Pinpoint the cell where the given text exists, returning its (X, Y) midpoint coordinate. 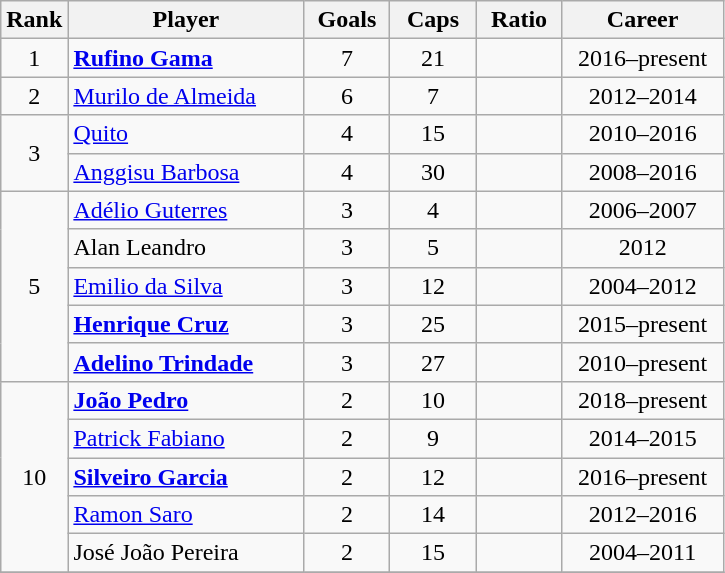
2010–present (642, 362)
2010–2016 (642, 134)
Ratio (519, 20)
Anggisu Barbosa (186, 172)
2014–2015 (642, 438)
Player (186, 20)
Henrique Cruz (186, 324)
Caps (433, 20)
2008–2016 (642, 172)
Patrick Fabiano (186, 438)
2018–present (642, 400)
Rank (34, 20)
2012–2016 (642, 515)
Adelino Trindade (186, 362)
Rufino Gama (186, 58)
2012–2014 (642, 96)
2006–2007 (642, 210)
21 (433, 58)
Adélio Guterres (186, 210)
2004–2011 (642, 553)
Emilio da Silva (186, 286)
30 (433, 172)
2012 (642, 248)
2015–present (642, 324)
João Pedro (186, 400)
25 (433, 324)
Ramon Saro (186, 515)
José João Pereira (186, 553)
1 (34, 58)
2004–2012 (642, 286)
14 (433, 515)
9 (433, 438)
Quito (186, 134)
Murilo de Almeida (186, 96)
Goals (347, 20)
Silveiro Garcia (186, 477)
Alan Leandro (186, 248)
6 (347, 96)
Career (642, 20)
27 (433, 362)
